Detect which cell encompasses the target text, then output its [x, y] center coordinate. 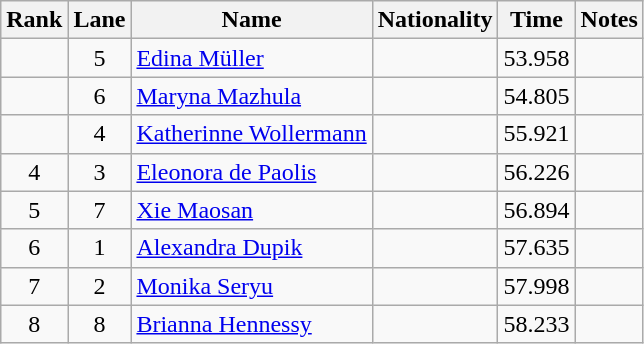
Katherinne Wollermann [252, 134]
Nationality [435, 20]
55.921 [536, 134]
1 [100, 248]
2 [100, 286]
58.233 [536, 324]
Name [252, 20]
56.894 [536, 210]
3 [100, 172]
Eleonora de Paolis [252, 172]
Alexandra Dupik [252, 248]
54.805 [536, 96]
Lane [100, 20]
53.958 [536, 58]
Xie Maosan [252, 210]
56.226 [536, 172]
Brianna Hennessy [252, 324]
57.998 [536, 286]
Time [536, 20]
57.635 [536, 248]
Maryna Mazhula [252, 96]
Edina Müller [252, 58]
Rank [34, 20]
Monika Seryu [252, 286]
Notes [609, 20]
